Determine the [x, y] coordinate at the center of the cell enclosing the given text.  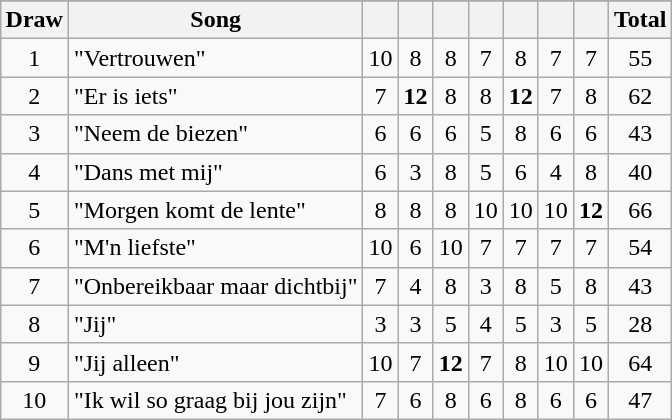
"Dans met mij" [216, 172]
"Er is iets" [216, 96]
"Morgen komt de lente" [216, 210]
62 [640, 96]
"Neem de biezen" [216, 134]
54 [640, 248]
Total [640, 20]
"Jij alleen" [216, 362]
"Jij" [216, 324]
40 [640, 172]
47 [640, 400]
"M'n liefste" [216, 248]
2 [34, 96]
"Ik wil so graag bij jou zijn" [216, 400]
9 [34, 362]
"Onbereikbaar maar dichtbij" [216, 286]
"Vertrouwen" [216, 58]
Draw [34, 20]
28 [640, 324]
55 [640, 58]
66 [640, 210]
1 [34, 58]
64 [640, 362]
Song [216, 20]
